Search for the cell housing the specified text and yield its [X, Y] center coordinate. 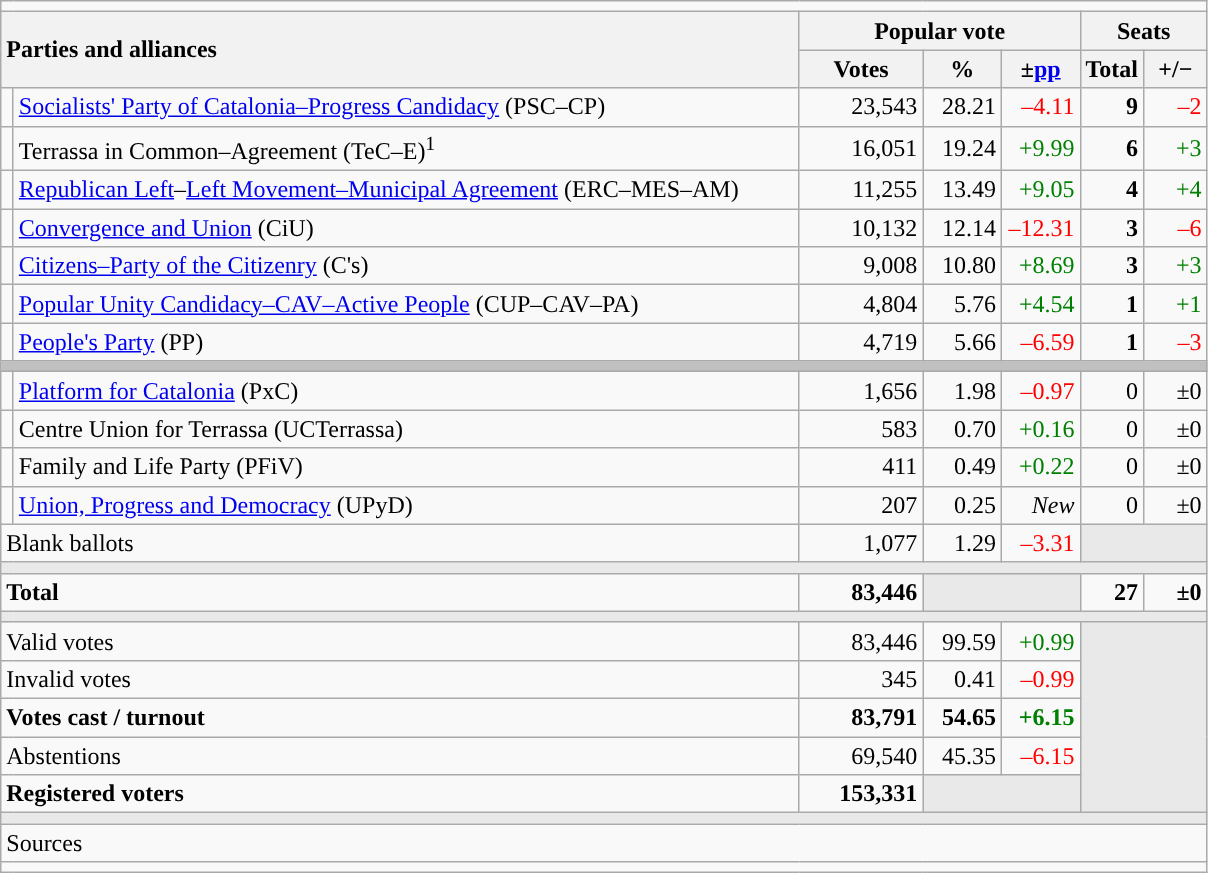
Citizens–Party of the Citizenry (C's) [406, 266]
10.80 [962, 266]
1.29 [962, 543]
+4.54 [1040, 304]
23,543 [861, 107]
28.21 [962, 107]
–0.99 [1040, 679]
10,132 [861, 228]
+1 [1176, 304]
Popular vote [940, 31]
Votes [861, 69]
Abstentions [400, 756]
83,791 [861, 718]
Seats [1144, 31]
Union, Progress and Democracy (UPyD) [406, 505]
Republican Left–Left Movement–Municipal Agreement (ERC–MES–AM) [406, 190]
207 [861, 505]
1,077 [861, 543]
4 [1112, 190]
345 [861, 679]
–0.97 [1040, 391]
Socialists' Party of Catalonia–Progress Candidacy (PSC–CP) [406, 107]
9 [1112, 107]
±pp [1040, 69]
Invalid votes [400, 679]
–3.31 [1040, 543]
–12.31 [1040, 228]
People's Party (PP) [406, 342]
–2 [1176, 107]
12.14 [962, 228]
–4.11 [1040, 107]
–6 [1176, 228]
New [1040, 505]
411 [861, 467]
+9.99 [1040, 148]
+/− [1176, 69]
Registered voters [400, 794]
–3 [1176, 342]
Popular Unity Candidacy–CAV–Active People (CUP–CAV–PA) [406, 304]
+0.22 [1040, 467]
9,008 [861, 266]
% [962, 69]
99.59 [962, 641]
Sources [604, 843]
54.65 [962, 718]
6 [1112, 148]
+6.15 [1040, 718]
0.25 [962, 505]
+9.05 [1040, 190]
–6.59 [1040, 342]
1.98 [962, 391]
+8.69 [1040, 266]
–6.15 [1040, 756]
Blank ballots [400, 543]
Valid votes [400, 641]
+0.16 [1040, 429]
Terrassa in Common–Agreement (TeC–E)1 [406, 148]
45.35 [962, 756]
5.76 [962, 304]
11,255 [861, 190]
0.41 [962, 679]
4,719 [861, 342]
Platform for Catalonia (PxC) [406, 391]
19.24 [962, 148]
Centre Union for Terrassa (UCTerrassa) [406, 429]
0.49 [962, 467]
1,656 [861, 391]
0.70 [962, 429]
+0.99 [1040, 641]
153,331 [861, 794]
16,051 [861, 148]
4,804 [861, 304]
Family and Life Party (PFiV) [406, 467]
13.49 [962, 190]
Parties and alliances [400, 50]
Convergence and Union (CiU) [406, 228]
27 [1112, 592]
583 [861, 429]
Votes cast / turnout [400, 718]
5.66 [962, 342]
69,540 [861, 756]
+4 [1176, 190]
